For the text-containing cell, return its midpoint in (X, Y) coordinate format. 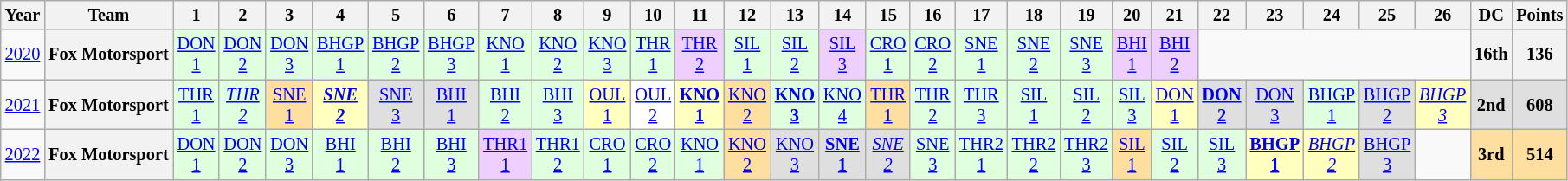
THR23 (1086, 154)
3rd (1491, 154)
THR11 (506, 154)
DC (1491, 15)
14 (842, 15)
16 (932, 15)
136 (1539, 55)
11 (700, 15)
24 (1332, 15)
THR21 (982, 154)
5 (396, 15)
22 (1223, 15)
7 (506, 15)
Points (1539, 15)
10 (653, 15)
25 (1387, 15)
THR12 (558, 154)
Year (23, 15)
2022 (23, 154)
13 (795, 15)
12 (747, 15)
OUL1 (608, 105)
2 (242, 15)
4 (340, 15)
20 (1132, 15)
THR3 (982, 105)
23 (1274, 15)
2021 (23, 105)
9 (608, 15)
26 (1442, 15)
17 (982, 15)
2020 (23, 55)
16th (1491, 55)
608 (1539, 105)
514 (1539, 154)
15 (888, 15)
2nd (1491, 105)
18 (1034, 15)
6 (451, 15)
OUL2 (653, 105)
19 (1086, 15)
THR22 (1034, 154)
8 (558, 15)
3 (289, 15)
KNO4 (842, 105)
Team (108, 15)
1 (197, 15)
21 (1175, 15)
